Provide the (X, Y) coordinate of the cell's center where the given text is located.  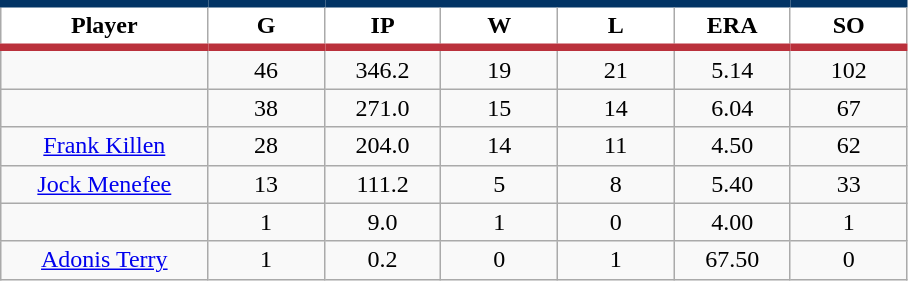
21 (616, 68)
Frank Killen (104, 146)
IP (382, 26)
4.50 (732, 146)
0.2 (382, 260)
111.2 (382, 184)
46 (266, 68)
67.50 (732, 260)
28 (266, 146)
5 (500, 184)
6.04 (732, 108)
19 (500, 68)
15 (500, 108)
Jock Menefee (104, 184)
5.14 (732, 68)
204.0 (382, 146)
271.0 (382, 108)
102 (848, 68)
Player (104, 26)
8 (616, 184)
67 (848, 108)
33 (848, 184)
W (500, 26)
SO (848, 26)
38 (266, 108)
13 (266, 184)
L (616, 26)
4.00 (732, 222)
Adonis Terry (104, 260)
ERA (732, 26)
346.2 (382, 68)
G (266, 26)
11 (616, 146)
62 (848, 146)
5.40 (732, 184)
9.0 (382, 222)
